Determine the (X, Y) coordinate at the center of the cell enclosing the given text.  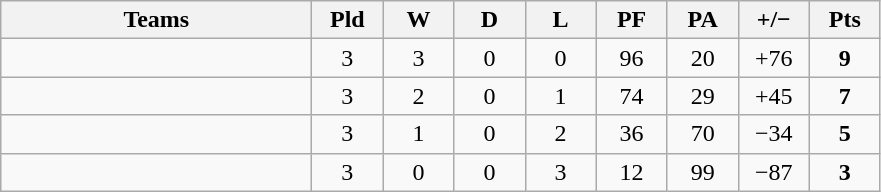
20 (702, 58)
99 (702, 172)
+45 (774, 96)
Teams (156, 20)
−34 (774, 134)
70 (702, 134)
29 (702, 96)
9 (844, 58)
−87 (774, 172)
W (418, 20)
+/− (774, 20)
96 (632, 58)
Pld (348, 20)
PF (632, 20)
5 (844, 134)
D (490, 20)
+76 (774, 58)
Pts (844, 20)
36 (632, 134)
12 (632, 172)
PA (702, 20)
7 (844, 96)
74 (632, 96)
L (560, 20)
